Return (X, Y) of the center of cell containing provided text 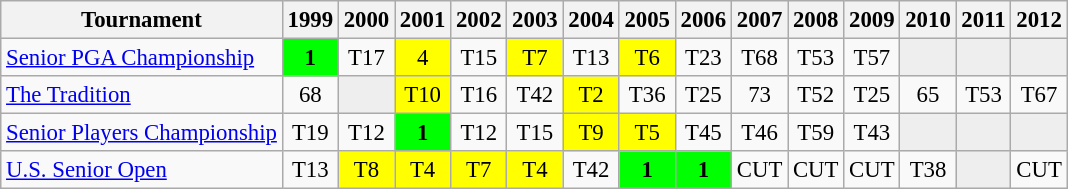
2011 (984, 20)
T67 (1039, 95)
2009 (872, 20)
2012 (1039, 20)
T9 (591, 133)
Senior PGA Championship (142, 58)
U.S. Senior Open (142, 170)
68 (310, 95)
T16 (479, 95)
T68 (759, 58)
The Tradition (142, 95)
2007 (759, 20)
T2 (591, 95)
T45 (703, 133)
2000 (366, 20)
T19 (310, 133)
2008 (816, 20)
T46 (759, 133)
T23 (703, 58)
T8 (366, 170)
2006 (703, 20)
Senior Players Championship (142, 133)
Tournament (142, 20)
T6 (647, 58)
T38 (928, 170)
2002 (479, 20)
T57 (872, 58)
65 (928, 95)
2001 (422, 20)
2010 (928, 20)
4 (422, 58)
T17 (366, 58)
73 (759, 95)
2004 (591, 20)
T59 (816, 133)
T43 (872, 133)
T52 (816, 95)
2005 (647, 20)
T36 (647, 95)
T5 (647, 133)
1999 (310, 20)
T10 (422, 95)
2003 (535, 20)
